Extract the [X, Y] coordinate from the center of the cell holding the provided text.  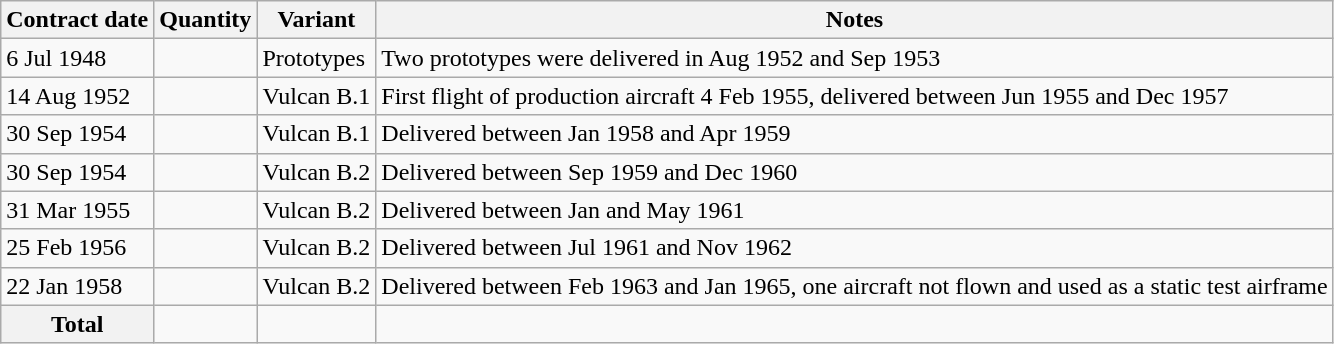
Delivered between Sep 1959 and Dec 1960 [854, 172]
14 Aug 1952 [78, 96]
First flight of production aircraft 4 Feb 1955, delivered between Jun 1955 and Dec 1957 [854, 96]
Delivered between Jul 1961 and Nov 1962 [854, 248]
Delivered between Jan 1958 and Apr 1959 [854, 134]
Total [78, 324]
31 Mar 1955 [78, 210]
25 Feb 1956 [78, 248]
6 Jul 1948 [78, 58]
Delivered between Jan and May 1961 [854, 210]
Notes [854, 20]
Two prototypes were delivered in Aug 1952 and Sep 1953 [854, 58]
Prototypes [316, 58]
Delivered between Feb 1963 and Jan 1965, one aircraft not flown and used as a static test airframe [854, 286]
Contract date [78, 20]
22 Jan 1958 [78, 286]
Variant [316, 20]
Quantity [206, 20]
